Provide the (X, Y) coordinate of the cell's center where the given text is located.  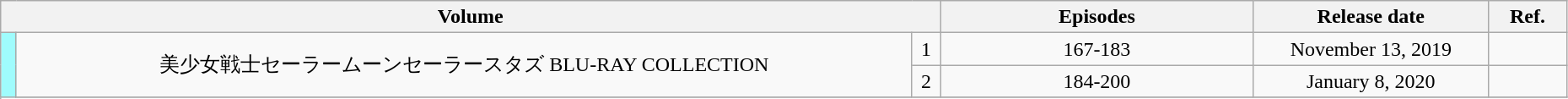
184-200 (1097, 81)
January 8, 2020 (1371, 81)
Release date (1371, 17)
1 (926, 49)
Ref. (1528, 17)
美少女戦士セーラームーンセーラースタズ BLU-RAY COLLECTION (464, 65)
November 13, 2019 (1371, 49)
167-183 (1097, 49)
Volume (471, 17)
2 (926, 81)
Episodes (1097, 17)
